Find where the given text appears and provide that cell's center as [X, Y] coordinate. 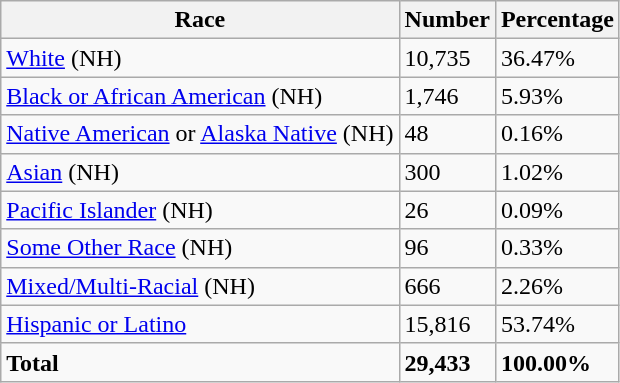
Total [200, 362]
26 [447, 210]
Percentage [557, 20]
100.00% [557, 362]
Mixed/Multi-Racial (NH) [200, 286]
15,816 [447, 324]
300 [447, 172]
96 [447, 248]
29,433 [447, 362]
666 [447, 286]
48 [447, 134]
53.74% [557, 324]
5.93% [557, 96]
Race [200, 20]
Asian (NH) [200, 172]
Black or African American (NH) [200, 96]
Native American or Alaska Native (NH) [200, 134]
10,735 [447, 58]
36.47% [557, 58]
0.16% [557, 134]
0.33% [557, 248]
Number [447, 20]
0.09% [557, 210]
1.02% [557, 172]
Pacific Islander (NH) [200, 210]
Hispanic or Latino [200, 324]
1,746 [447, 96]
2.26% [557, 286]
White (NH) [200, 58]
Some Other Race (NH) [200, 248]
